Detect which cell encompasses the target text, then output its [x, y] center coordinate. 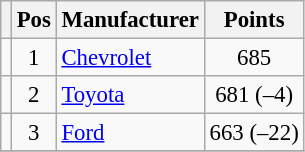
3 [34, 133]
Toyota [130, 95]
1 [34, 58]
685 [254, 58]
663 (–22) [254, 133]
Manufacturer [130, 20]
2 [34, 95]
Chevrolet [130, 58]
681 (–4) [254, 95]
Pos [34, 20]
Points [254, 20]
Ford [130, 133]
